From the cell containing the given text, extract its center point as [x, y] coordinate. 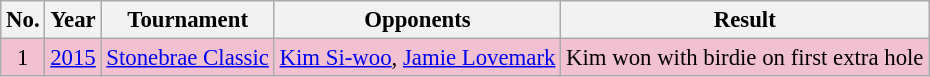
Year [73, 20]
Tournament [188, 20]
Result [745, 20]
Stonebrae Classic [188, 58]
Opponents [417, 20]
No. [23, 20]
1 [23, 58]
Kim won with birdie on first extra hole [745, 58]
2015 [73, 58]
Kim Si-woo, Jamie Lovemark [417, 58]
